Locate the cell with the specified text and output its (X, Y) center coordinate. 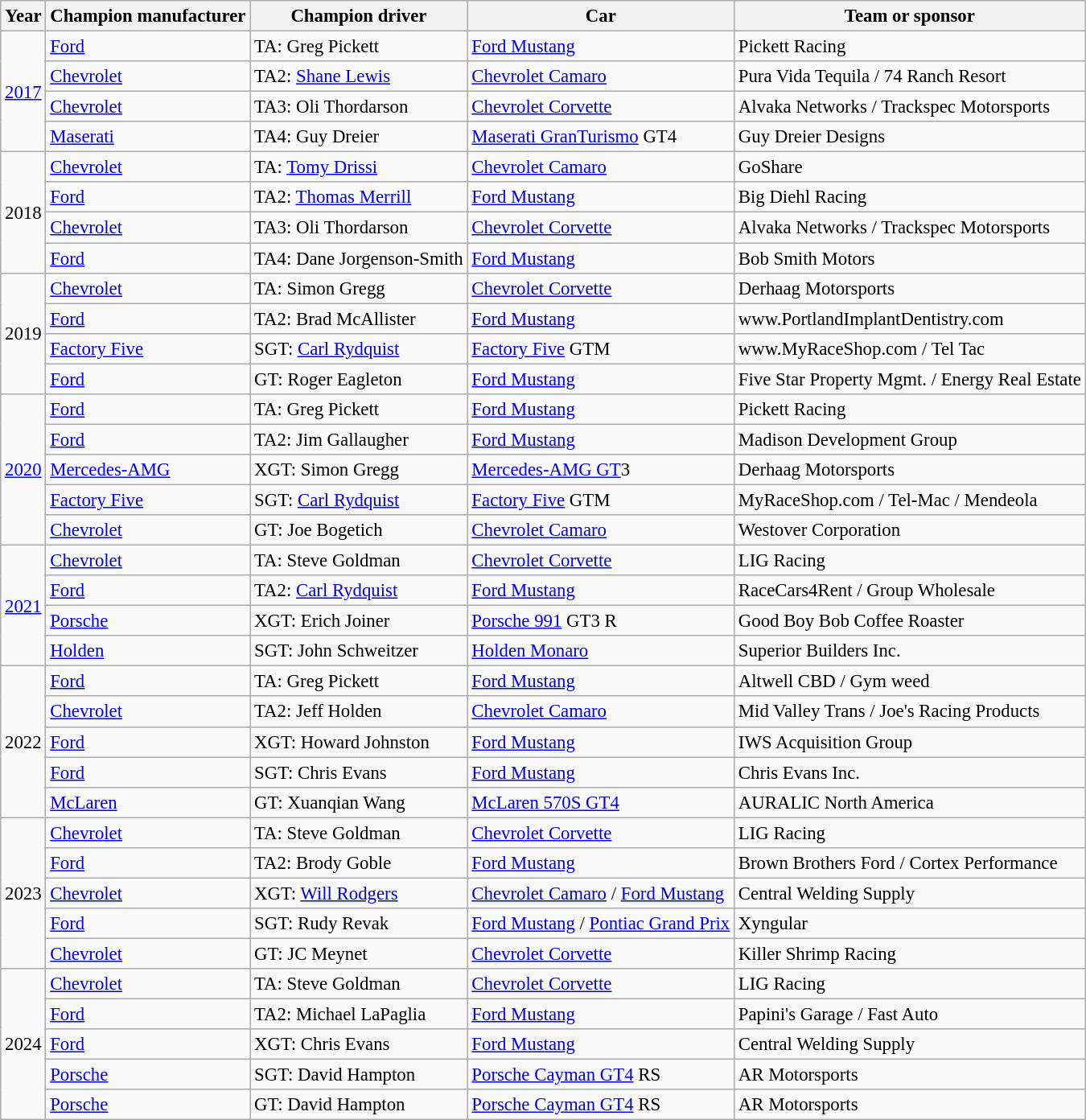
SGT: Chris Evans (359, 772)
TA2: Shane Lewis (359, 76)
TA2: Jim Gallaugher (359, 439)
IWS Acquisition Group (911, 742)
SGT: Rudy Revak (359, 924)
TA: Simon Gregg (359, 288)
XGT: Howard Johnston (359, 742)
Holden (148, 651)
Champion driver (359, 16)
Westover Corporation (911, 530)
SGT: David Hampton (359, 1075)
Mercedes-AMG (148, 470)
GoShare (911, 167)
Chevrolet Camaro / Ford Mustang (600, 893)
www.MyRaceShop.com / Tel Tac (911, 348)
TA4: Dane Jorgenson-Smith (359, 258)
2022 (23, 742)
Ford Mustang / Pontiac Grand Prix (600, 924)
Car (600, 16)
TA2: Michael LaPaglia (359, 1015)
TA2: Jeff Holden (359, 712)
Mercedes-AMG GT3 (600, 470)
GT: Roger Eagleton (359, 379)
Champion manufacturer (148, 16)
Madison Development Group (911, 439)
2021 (23, 606)
GT: JC Meynet (359, 953)
McLaren 570S GT4 (600, 802)
Mid Valley Trans / Joe's Racing Products (911, 712)
GT: Joe Bogetich (359, 530)
2024 (23, 1044)
2023 (23, 893)
Superior Builders Inc. (911, 651)
www.PortlandImplantDentistry.com (911, 319)
Team or sponsor (911, 16)
XGT: Simon Gregg (359, 470)
Xyngular (911, 924)
TA4: Guy Dreier (359, 137)
MyRaceShop.com / Tel-Mac / Mendeola (911, 500)
2018 (23, 212)
TA2: Thomas Merrill (359, 197)
RaceCars4Rent / Group Wholesale (911, 591)
XGT: Will Rodgers (359, 893)
XGT: Erich Joiner (359, 621)
Year (23, 16)
Guy Dreier Designs (911, 137)
Pura Vida Tequila / 74 Ranch Resort (911, 76)
McLaren (148, 802)
XGT: Chris Evans (359, 1044)
GT: Xuanqian Wang (359, 802)
Maserati (148, 137)
Five Star Property Mgmt. / Energy Real Estate (911, 379)
TA2: Brody Goble (359, 863)
SGT: John Schweitzer (359, 651)
2019 (23, 333)
Big Diehl Racing (911, 197)
Altwell CBD / Gym weed (911, 681)
GT: David Hampton (359, 1105)
Killer Shrimp Racing (911, 953)
TA: Tomy Drissi (359, 167)
TA2: Brad McAllister (359, 319)
Porsche 991 GT3 R (600, 621)
TA2: Carl Rydquist (359, 591)
Papini's Garage / Fast Auto (911, 1015)
Maserati GranTurismo GT4 (600, 137)
2020 (23, 470)
Holden Monaro (600, 651)
Good Boy Bob Coffee Roaster (911, 621)
AURALIC North America (911, 802)
Bob Smith Motors (911, 258)
Chris Evans Inc. (911, 772)
Brown Brothers Ford / Cortex Performance (911, 863)
2017 (23, 92)
